Scan for the cell matching the given text and deliver its (X, Y) coordinate at center. 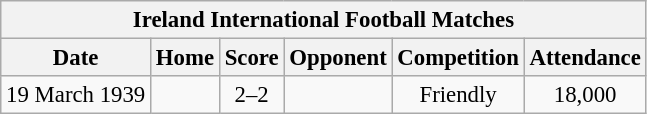
2–2 (252, 95)
Friendly (458, 95)
Opponent (338, 58)
Score (252, 58)
18,000 (585, 95)
Attendance (585, 58)
Ireland International Football Matches (324, 20)
Home (186, 58)
Competition (458, 58)
Date (76, 58)
19 March 1939 (76, 95)
